Output the (x, y) coordinate of the center of the cell containing the given text.  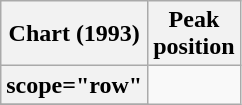
Chart (1993) (74, 34)
scope="row" (74, 85)
Peakposition (194, 34)
